Determine the (x, y) coordinate at the center of the cell enclosing the given text.  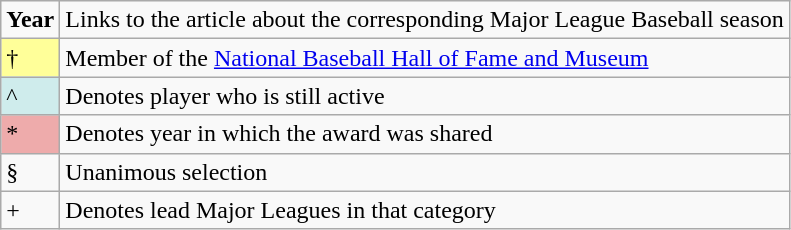
Member of the National Baseball Hall of Fame and Museum (425, 58)
Links to the article about the corresponding Major League Baseball season (425, 20)
Year (30, 20)
Denotes player who is still active (425, 96)
+ (30, 210)
Denotes year in which the award was shared (425, 134)
Unanimous selection (425, 172)
† (30, 58)
^ (30, 96)
* (30, 134)
§ (30, 172)
Denotes lead Major Leagues in that category (425, 210)
